For the text-containing cell, return its midpoint in (x, y) coordinate format. 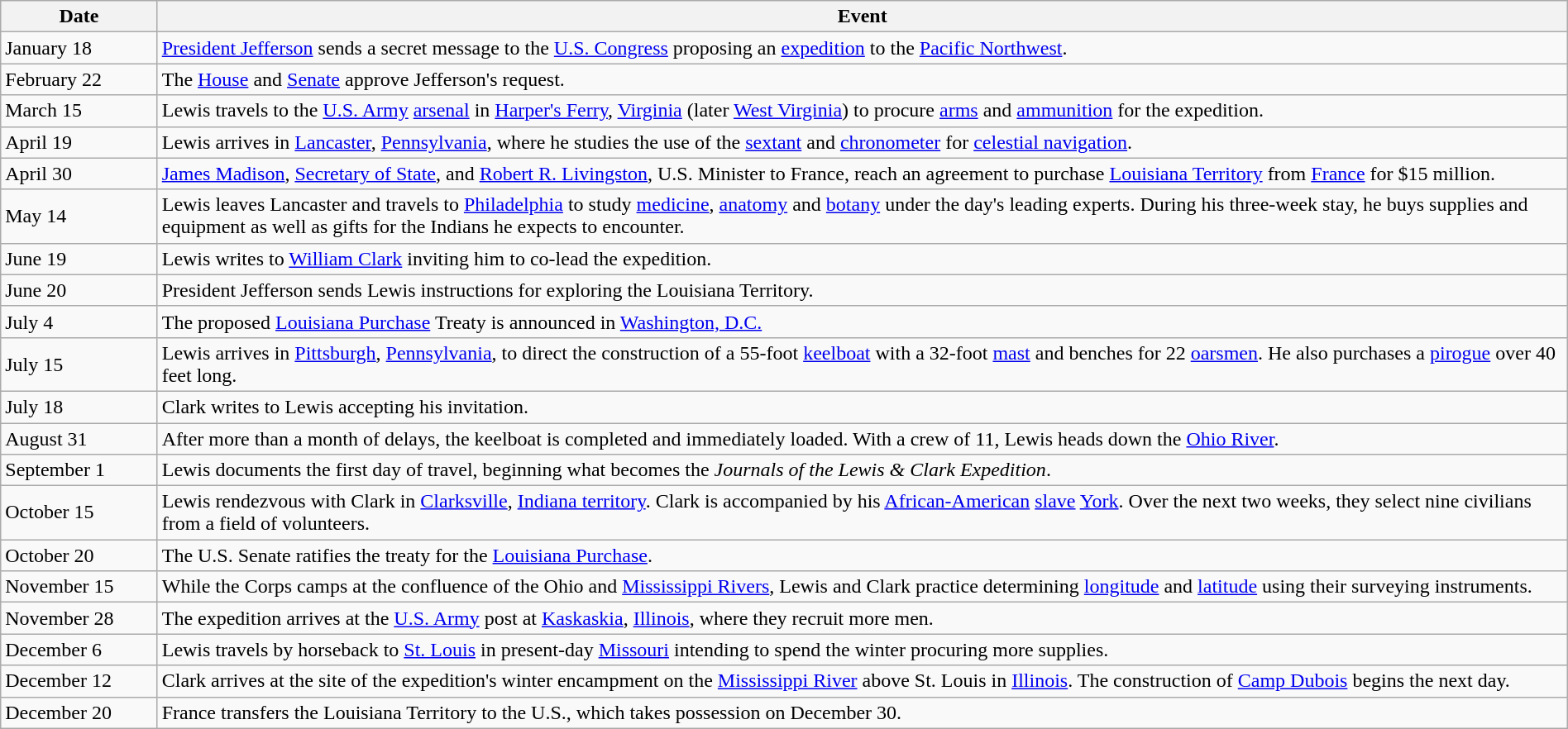
After more than a month of delays, the keelboat is completed and immediately loaded. With a crew of 11, Lewis heads down the Ohio River. (862, 439)
September 1 (79, 470)
Lewis documents the first day of travel, beginning what becomes the Journals of the Lewis & Clark Expedition. (862, 470)
The expedition arrives at the U.S. Army post at Kaskaskia, Illinois, where they recruit more men. (862, 618)
June 19 (79, 259)
Lewis writes to William Clark inviting him to co-lead the expedition. (862, 259)
The House and Senate approve Jefferson's request. (862, 79)
December 12 (79, 681)
November 28 (79, 618)
The proposed Louisiana Purchase Treaty is announced in Washington, D.C. (862, 322)
Lewis travels by horseback to St. Louis in present-day Missouri intending to spend the winter procuring more supplies. (862, 650)
Clark writes to Lewis accepting his invitation. (862, 407)
Event (862, 17)
April 19 (79, 142)
July 4 (79, 322)
February 22 (79, 79)
July 18 (79, 407)
January 18 (79, 48)
President Jefferson sends a secret message to the U.S. Congress proposing an expedition to the Pacific Northwest. (862, 48)
July 15 (79, 364)
April 30 (79, 174)
December 20 (79, 712)
August 31 (79, 439)
Lewis travels to the U.S. Army arsenal in Harper's Ferry, Virginia (later West Virginia) to procure arms and ammunition for the expedition. (862, 111)
Date (79, 17)
President Jefferson sends Lewis instructions for exploring the Louisiana Territory. (862, 290)
May 14 (79, 217)
France transfers the Louisiana Territory to the U.S., which takes possession on December 30. (862, 712)
The U.S. Senate ratifies the treaty for the Louisiana Purchase. (862, 555)
December 6 (79, 650)
March 15 (79, 111)
Lewis arrives in Lancaster, Pennsylvania, where he studies the use of the sextant and chronometer for celestial navigation. (862, 142)
October 20 (79, 555)
June 20 (79, 290)
November 15 (79, 587)
October 15 (79, 512)
